For the text-containing cell, return its midpoint in (x, y) coordinate format. 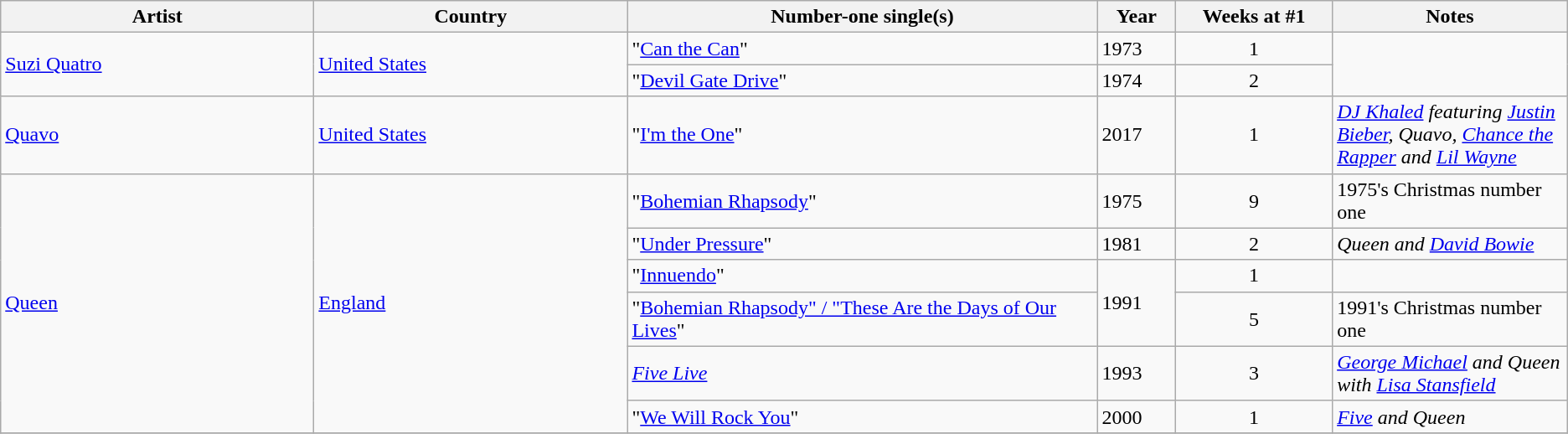
1991's Christmas number one (1451, 318)
5 (1255, 318)
"I'm the One" (863, 135)
Notes (1451, 17)
"Under Pressure" (863, 244)
1975 (1137, 201)
George Michael and Queen with Lisa Stansfield (1451, 374)
"Innuendo" (863, 276)
2000 (1137, 416)
1974 (1137, 80)
1993 (1137, 374)
"Bohemian Rhapsody" / "These Are the Days of Our Lives" (863, 318)
"Bohemian Rhapsody" (863, 201)
Year (1137, 17)
2017 (1137, 135)
"Can the Can" (863, 49)
England (471, 303)
"Devil Gate Drive" (863, 80)
Artist (157, 17)
1973 (1137, 49)
Queen (157, 303)
Suzi Quatro (157, 65)
Quavo (157, 135)
Five and Queen (1451, 416)
Weeks at #1 (1255, 17)
Number-one single(s) (863, 17)
3 (1255, 374)
DJ Khaled featuring Justin Bieber, Quavo, Chance the Rapper and Lil Wayne (1451, 135)
9 (1255, 201)
Five Live (863, 374)
"We Will Rock You" (863, 416)
Queen and David Bowie (1451, 244)
1991 (1137, 303)
1981 (1137, 244)
1975's Christmas number one (1451, 201)
Country (471, 17)
